Capture the cell that displays the provided text and extract its (X, Y) central coordinate. 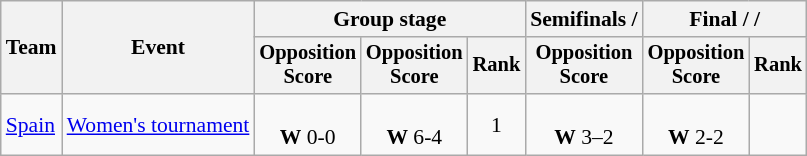
Spain (32, 124)
1 (497, 124)
Women's tournament (158, 124)
Semifinals / (584, 19)
Final / / (725, 19)
W 3–2 (584, 124)
Team (32, 48)
Group stage (390, 19)
W 2-2 (696, 124)
W 6-4 (414, 124)
Event (158, 48)
W 0-0 (308, 124)
